Determine the [x, y] coordinate at the center of the cell enclosing the given text.  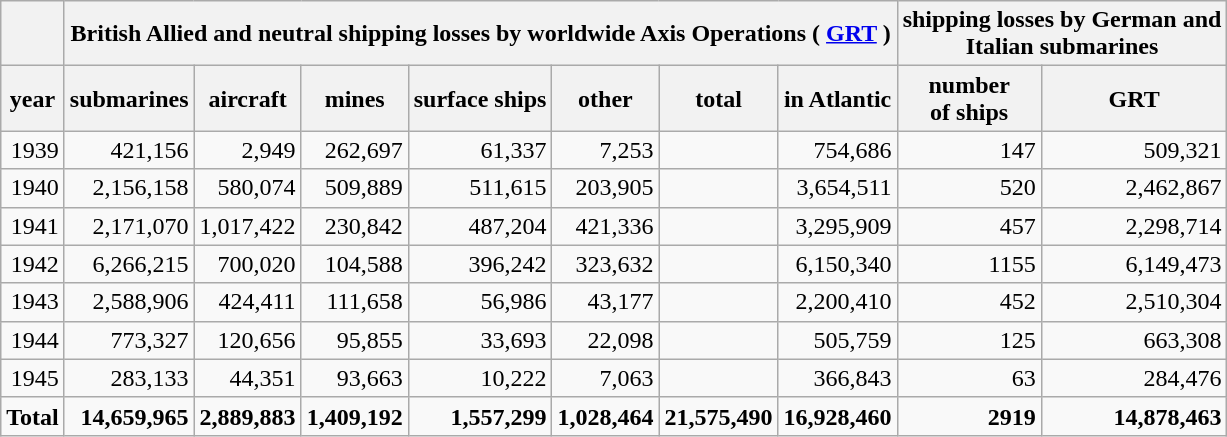
111,658 [354, 302]
93,663 [354, 378]
1940 [33, 188]
1943 [33, 302]
230,842 [354, 226]
7,063 [606, 378]
43,177 [606, 302]
6,266,215 [129, 264]
2,510,304 [1134, 302]
3,295,909 [838, 226]
6,149,473 [1134, 264]
number of ships [969, 98]
1,557,299 [480, 416]
Total [33, 416]
33,693 [480, 340]
British Allied and neutral shipping losses by worldwide Axis Operations ( GRT ) [480, 34]
22,098 [606, 340]
6,150,340 [838, 264]
2919 [969, 416]
in Atlantic [838, 98]
663,308 [1134, 340]
457 [969, 226]
580,074 [248, 188]
3,654,511 [838, 188]
1944 [33, 340]
year [33, 98]
submarines [129, 98]
mines [354, 98]
63 [969, 378]
1,028,464 [606, 416]
366,843 [838, 378]
520 [969, 188]
323,632 [606, 264]
125 [969, 340]
2,171,070 [129, 226]
1942 [33, 264]
421,336 [606, 226]
total [718, 98]
2,298,714 [1134, 226]
773,327 [129, 340]
44,351 [248, 378]
424,411 [248, 302]
1945 [33, 378]
95,855 [354, 340]
120,656 [248, 340]
262,697 [354, 150]
421,156 [129, 150]
surface ships [480, 98]
10,222 [480, 378]
61,337 [480, 150]
487,204 [480, 226]
2,889,883 [248, 416]
1155 [969, 264]
104,588 [354, 264]
2,949 [248, 150]
452 [969, 302]
511,615 [480, 188]
1,017,422 [248, 226]
14,878,463 [1134, 416]
14,659,965 [129, 416]
754,686 [838, 150]
1941 [33, 226]
2,200,410 [838, 302]
284,476 [1134, 378]
16,928,460 [838, 416]
396,242 [480, 264]
GRT [1134, 98]
283,133 [129, 378]
21,575,490 [718, 416]
700,020 [248, 264]
1,409,192 [354, 416]
shipping losses by German andItalian submarines [1062, 34]
203,905 [606, 188]
2,462,867 [1134, 188]
other [606, 98]
2,156,158 [129, 188]
509,321 [1134, 150]
505,759 [838, 340]
147 [969, 150]
56,986 [480, 302]
1939 [33, 150]
509,889 [354, 188]
2,588,906 [129, 302]
aircraft [248, 98]
7,253 [606, 150]
